For the text-containing cell, return its midpoint in (X, Y) coordinate format. 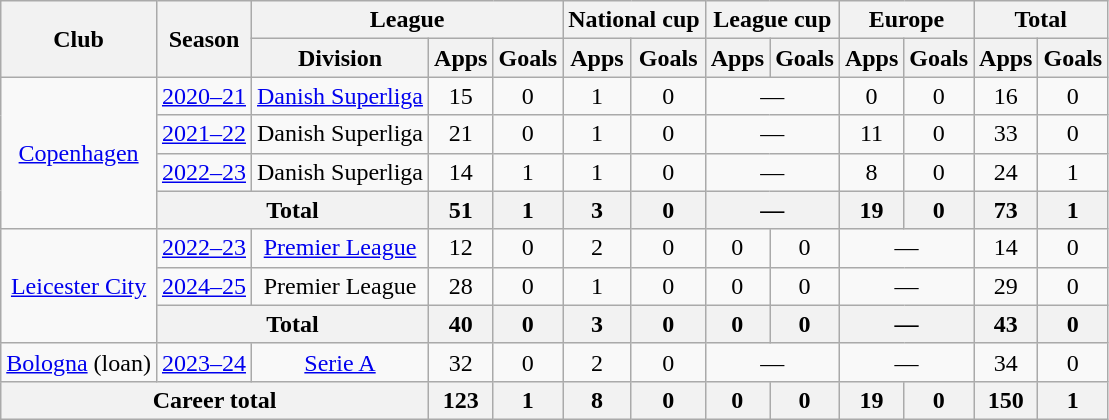
150 (1006, 400)
National cup (634, 20)
Club (79, 39)
34 (1006, 362)
33 (1006, 134)
Bologna (loan) (79, 362)
43 (1006, 324)
Division (340, 58)
32 (461, 362)
21 (461, 134)
15 (461, 96)
League (408, 20)
Season (204, 39)
Leicester City (79, 286)
Copenhagen (79, 153)
16 (1006, 96)
40 (461, 324)
2023–24 (204, 362)
Career total (215, 400)
Serie A (340, 362)
123 (461, 400)
11 (871, 134)
24 (1006, 172)
2021–22 (204, 134)
51 (461, 210)
Europe (906, 20)
29 (1006, 286)
2024–25 (204, 286)
12 (461, 248)
73 (1006, 210)
2020–21 (204, 96)
League cup (772, 20)
28 (461, 286)
